Return [X, Y] of the center of cell containing provided text 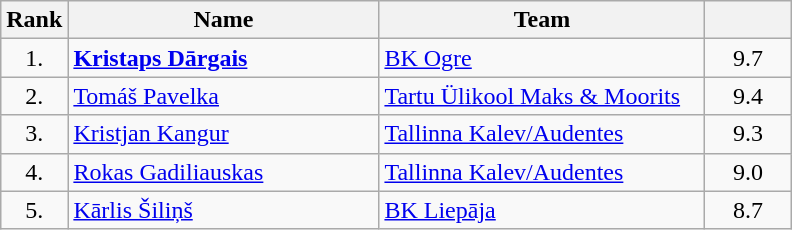
Kristjan Kangur [224, 134]
Rokas Gadiliauskas [224, 172]
5. [34, 210]
Tomáš Pavelka [224, 96]
Name [224, 20]
Tartu Ülikool Maks & Moorits [542, 96]
9.3 [748, 134]
9.0 [748, 172]
9.7 [748, 58]
3. [34, 134]
BK Liepāja [542, 210]
8.7 [748, 210]
Kristaps Dārgais [224, 58]
4. [34, 172]
2. [34, 96]
Team [542, 20]
BK Ogre [542, 58]
9.4 [748, 96]
Rank [34, 20]
Kārlis Šiliņš [224, 210]
1. [34, 58]
